Detect which cell encompasses the target text, then output its (X, Y) center coordinate. 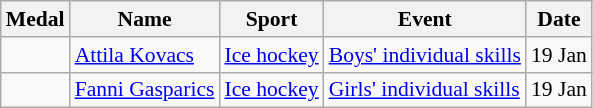
Name (145, 19)
Date (559, 19)
Event (425, 19)
Fanni Gasparics (145, 90)
Boys' individual skills (425, 55)
Sport (271, 19)
Girls' individual skills (425, 90)
Medal (36, 19)
Attila Kovacs (145, 55)
